Identify which cell holds the provided text, then report its [x, y] central coordinate. 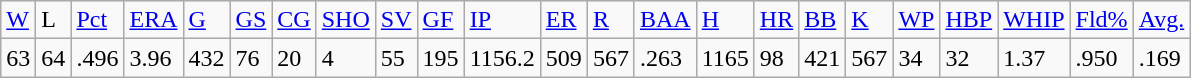
Fld% [1102, 20]
1.37 [1034, 58]
.169 [1162, 58]
ERA [154, 20]
GS [251, 20]
432 [206, 58]
76 [251, 58]
WHIP [1034, 20]
GF [440, 20]
1165 [725, 58]
K [870, 20]
1156.2 [502, 58]
H [725, 20]
L [54, 20]
R [610, 20]
G [206, 20]
HBP [969, 20]
3.96 [154, 58]
195 [440, 58]
55 [396, 58]
.496 [98, 58]
.263 [665, 58]
98 [776, 58]
421 [822, 58]
Avg. [1162, 20]
509 [564, 58]
BB [822, 20]
BAA [665, 20]
Pct [98, 20]
CG [294, 20]
IP [502, 20]
64 [54, 58]
4 [346, 58]
20 [294, 58]
HR [776, 20]
ER [564, 20]
34 [916, 58]
WP [916, 20]
63 [18, 58]
.950 [1102, 58]
32 [969, 58]
W [18, 20]
SV [396, 20]
SHO [346, 20]
